Determine the [X, Y] coordinate at the center of the cell enclosing the given text.  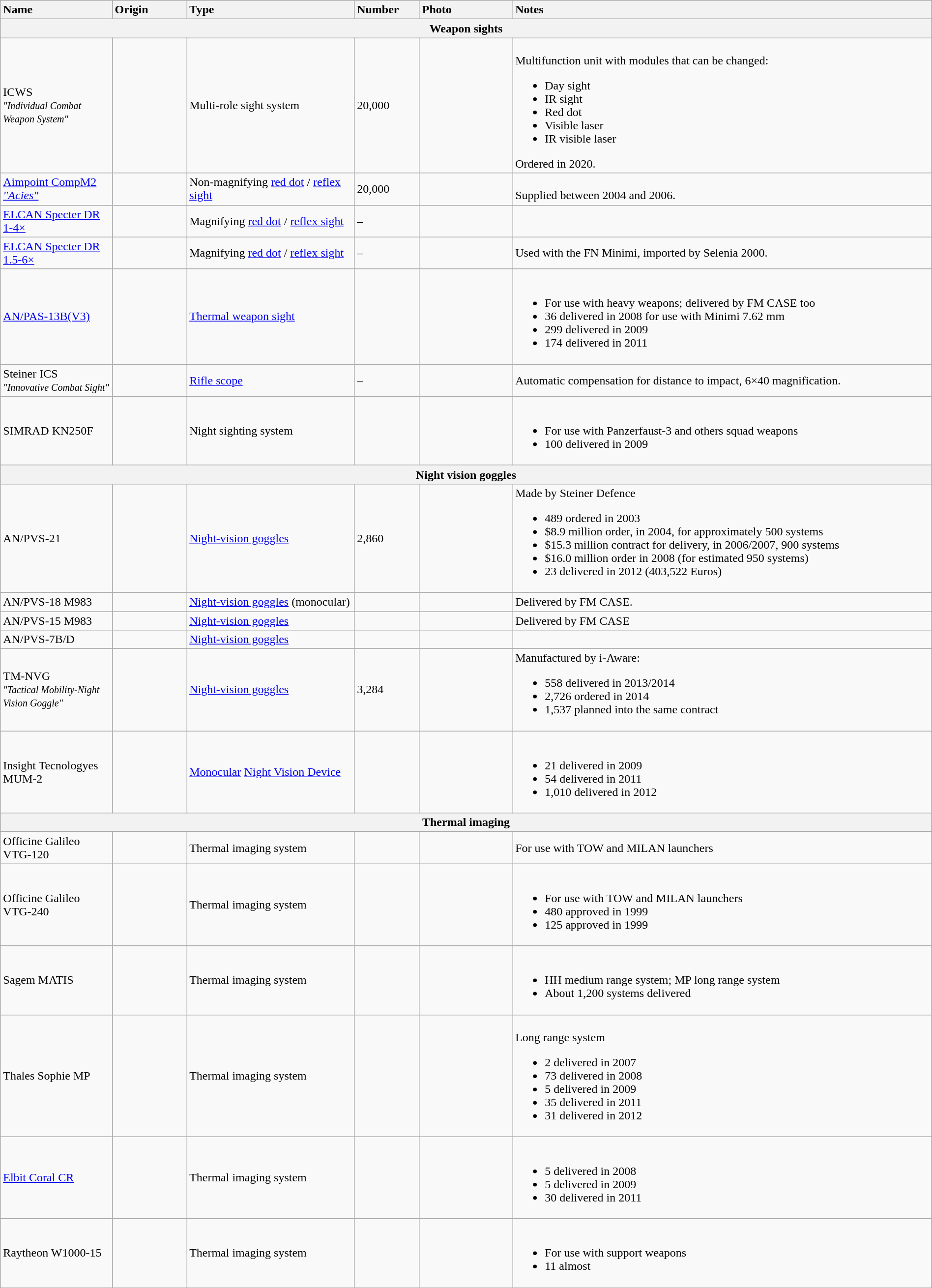
AN/PVS-7B/D [56, 640]
Raytheon W1000-15 [56, 1253]
SIMRAD KN250F [56, 431]
For use with TOW and MILAN launchers [723, 848]
Officine Galileo VTG-240 [56, 905]
AN/PAS-13B(V3) [56, 317]
Insight Tecnologyes MUM-2 [56, 772]
Night-vision goggles (monocular) [270, 602]
21 delivered in 200954 delivered in 20111,010 delivered in 2012 [723, 772]
Thales Sophie MP [56, 1076]
ICWS"Individual Combat Weapon System" [56, 105]
TM-NVG"Tactical Mobility-Night Vision Goggle" [56, 690]
For use with TOW and MILAN launchers480 approved in 1999125 approved in 1999 [723, 905]
Notes [723, 10]
Steiner ICS"Innovative Combat Sight" [56, 381]
Thermal weapon sight [270, 317]
Type [270, 10]
Aimpoint CompM2 "Acies" [56, 189]
Non-magnifying red dot / reflex sight [270, 189]
ELCAN Specter DR 1-4× [56, 221]
Manufactured by i-Aware:558 delivered in 2013/20142,726 ordered in 20141,537 planned into the same contract [723, 690]
Sagem MATIS [56, 980]
5 delivered in 20085 delivered in 200930 delivered in 2011 [723, 1178]
Automatic compensation for distance to impact, 6×40 magnification. [723, 381]
For use with heavy weapons; delivered by FM CASE too36 delivered in 2008 for use with Minimi 7.62 mm299 delivered in 2009174 delivered in 2011 [723, 317]
Delivered by FM CASE [723, 621]
AN/PVS-21 [56, 538]
Night vision goggles [466, 474]
Officine Galileo VTG-120 [56, 848]
AN/PVS-18 M983 [56, 602]
Used with the FN Minimi, imported by Selenia 2000. [723, 253]
HH medium range system; MP long range systemAbout 1,200 systems delivered [723, 980]
Supplied between 2004 and 2006. [723, 189]
Multi-role sight system [270, 105]
Weapon sights [466, 29]
Elbit Coral CR [56, 1178]
Night sighting system [270, 431]
Delivered by FM CASE. [723, 602]
ELCAN Specter DR 1.5-6× [56, 253]
For use with support weapons11 almost [723, 1253]
Rifle scope [270, 381]
Number [387, 10]
Name [56, 10]
Photo [466, 10]
Long range system2 delivered in 200773 delivered in 20085 delivered in 200935 delivered in 201131 delivered in 2012 [723, 1076]
Thermal imaging [466, 822]
AN/PVS-15 M983 [56, 621]
2,860 [387, 538]
3,284 [387, 690]
Origin [149, 10]
Monocular Night Vision Device [270, 772]
Multifunction unit with modules that can be changed:Day sightIR sightRed dotVisible laserIR visible laserOrdered in 2020. [723, 105]
For use with Panzerfaust-3 and others squad weapons100 delivered in 2009 [723, 431]
